Detect which cell encompasses the target text, then output its [x, y] center coordinate. 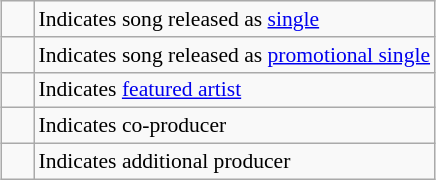
Indicates co-producer [235, 126]
Indicates featured artist [235, 90]
Indicates song released as promotional single [235, 55]
Indicates song released as single [235, 19]
Indicates additional producer [235, 162]
